Output the (X, Y) coordinate of the center of the cell containing the given text.  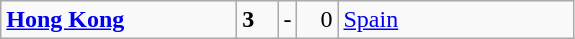
0 (318, 20)
Spain (456, 20)
- (288, 20)
3 (258, 20)
Hong Kong (119, 20)
